Search for the cell housing the specified text and yield its [x, y] center coordinate. 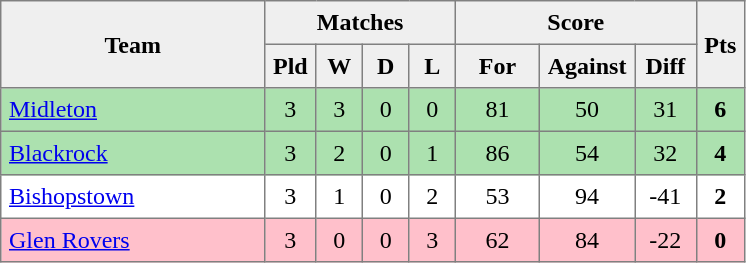
53 [497, 197]
Pts [720, 44]
32 [666, 153]
94 [586, 197]
W [339, 66]
-22 [666, 240]
For [497, 66]
54 [586, 153]
Matches [360, 23]
31 [666, 110]
86 [497, 153]
6 [720, 110]
81 [497, 110]
Against [586, 66]
Team [133, 44]
4 [720, 153]
50 [586, 110]
84 [586, 240]
-41 [666, 197]
D [385, 66]
Score [576, 23]
Blackrock [133, 153]
Midleton [133, 110]
Diff [666, 66]
Glen Rovers [133, 240]
L [432, 66]
62 [497, 240]
Bishopstown [133, 197]
Pld [290, 66]
